Search for the cell housing the specified text and yield its [x, y] center coordinate. 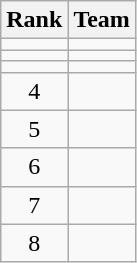
4 [34, 91]
6 [34, 167]
Team [102, 20]
5 [34, 129]
8 [34, 243]
7 [34, 205]
Rank [34, 20]
